Determine the (X, Y) coordinate at the center of the cell enclosing the given text.  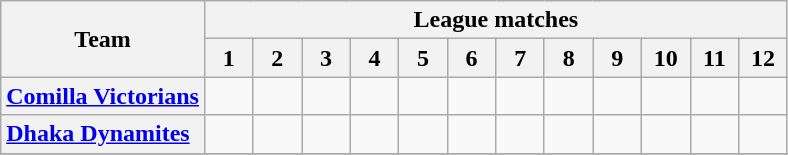
1 (228, 58)
2 (278, 58)
8 (568, 58)
Comilla Victorians (103, 96)
10 (666, 58)
3 (326, 58)
9 (618, 58)
League matches (496, 20)
7 (520, 58)
Dhaka Dynamites (103, 134)
5 (424, 58)
11 (714, 58)
Team (103, 39)
4 (374, 58)
6 (472, 58)
12 (764, 58)
